Return the (X, Y) coordinate for the center point of the cell that contains the specified text.  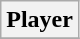
Player (40, 20)
